Return (X, Y) of the center of cell containing provided text 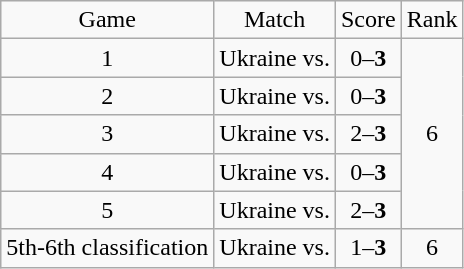
5th-6th classification (108, 248)
4 (108, 172)
5 (108, 210)
Rank (432, 20)
1 (108, 58)
3 (108, 134)
1–3 (368, 248)
Game (108, 20)
Score (368, 20)
Match (275, 20)
2 (108, 96)
